Output the [x, y] coordinate of the center of the cell containing the given text.  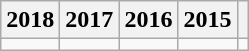
2017 [90, 20]
2016 [148, 20]
2015 [208, 20]
2018 [30, 20]
